From the cell containing the given text, extract its center point as (X, Y) coordinate. 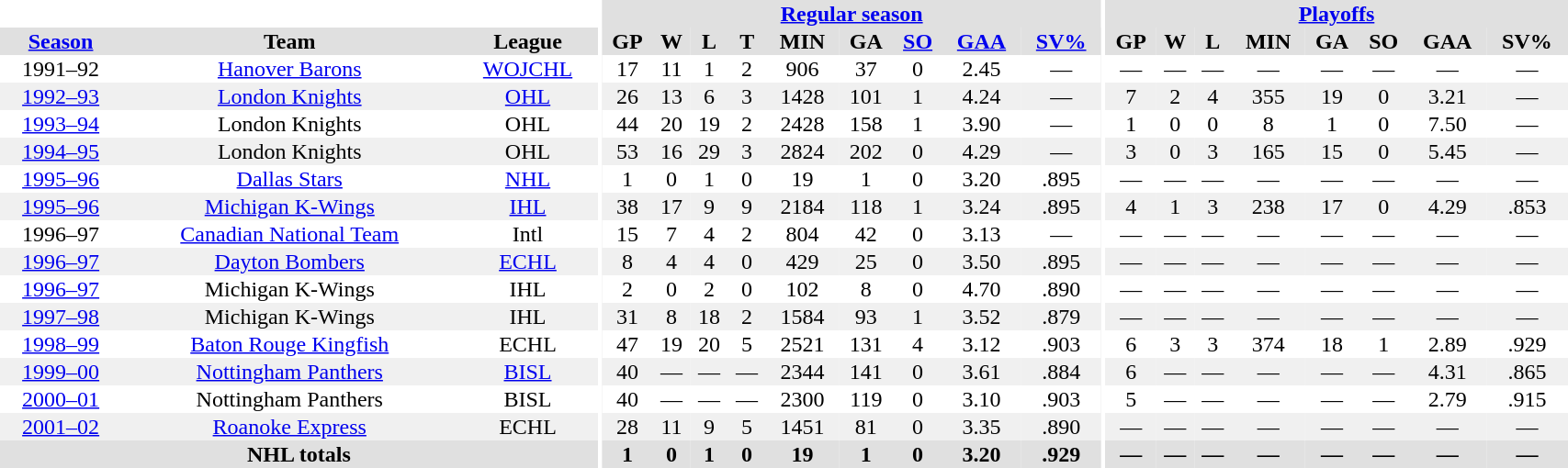
44 (626, 124)
Dallas Stars (289, 179)
2000–01 (61, 399)
26 (626, 96)
1997–98 (61, 317)
429 (803, 262)
141 (865, 372)
5.45 (1448, 151)
38 (626, 206)
906 (803, 69)
.865 (1528, 372)
T (748, 41)
42 (865, 234)
NHL (527, 179)
131 (865, 344)
355 (1269, 96)
37 (865, 69)
4.70 (982, 289)
Team (289, 41)
2824 (803, 151)
3.61 (982, 372)
13 (672, 96)
WOJCHL (527, 69)
1993–94 (61, 124)
165 (1269, 151)
.884 (1061, 372)
NHL totals (299, 454)
2428 (803, 124)
.879 (1061, 317)
119 (865, 399)
Playoffs (1337, 14)
25 (865, 262)
Season (61, 41)
102 (803, 289)
28 (626, 427)
93 (865, 317)
.853 (1528, 206)
1994–95 (61, 151)
League (527, 41)
81 (865, 427)
1992–93 (61, 96)
3.13 (982, 234)
3.10 (982, 399)
3.35 (982, 427)
.915 (1528, 399)
47 (626, 344)
Canadian National Team (289, 234)
374 (1269, 344)
Baton Rouge Kingfish (289, 344)
118 (865, 206)
3.21 (1448, 96)
16 (672, 151)
101 (865, 96)
238 (1269, 206)
2.89 (1448, 344)
29 (709, 151)
3.24 (982, 206)
Intl (527, 234)
Dayton Bombers (289, 262)
1451 (803, 427)
2344 (803, 372)
3.90 (982, 124)
2.45 (982, 69)
1998–99 (61, 344)
2300 (803, 399)
1428 (803, 96)
202 (865, 151)
Roanoke Express (289, 427)
1991–92 (61, 69)
Hanover Barons (289, 69)
Regular season (852, 14)
1999–00 (61, 372)
4.24 (982, 96)
2001–02 (61, 427)
158 (865, 124)
2521 (803, 344)
3.52 (982, 317)
2.79 (1448, 399)
3.50 (982, 262)
4.31 (1448, 372)
804 (803, 234)
7.50 (1448, 124)
3.12 (982, 344)
53 (626, 151)
1584 (803, 317)
2184 (803, 206)
31 (626, 317)
